Identify which cell holds the provided text, then report its (X, Y) central coordinate. 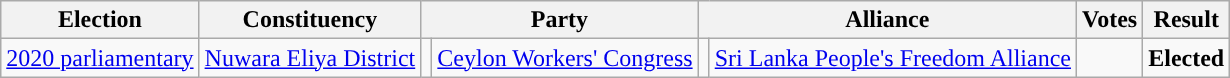
Party (560, 20)
Constituency (310, 20)
Sri Lanka People's Freedom Alliance (892, 58)
Votes (1110, 20)
Result (1186, 20)
Nuwara Eliya District (310, 58)
Elected (1186, 58)
Ceylon Workers' Congress (565, 58)
Alliance (887, 20)
Election (100, 20)
2020 parliamentary (100, 58)
